Detect which cell encompasses the target text, then output its [X, Y] center coordinate. 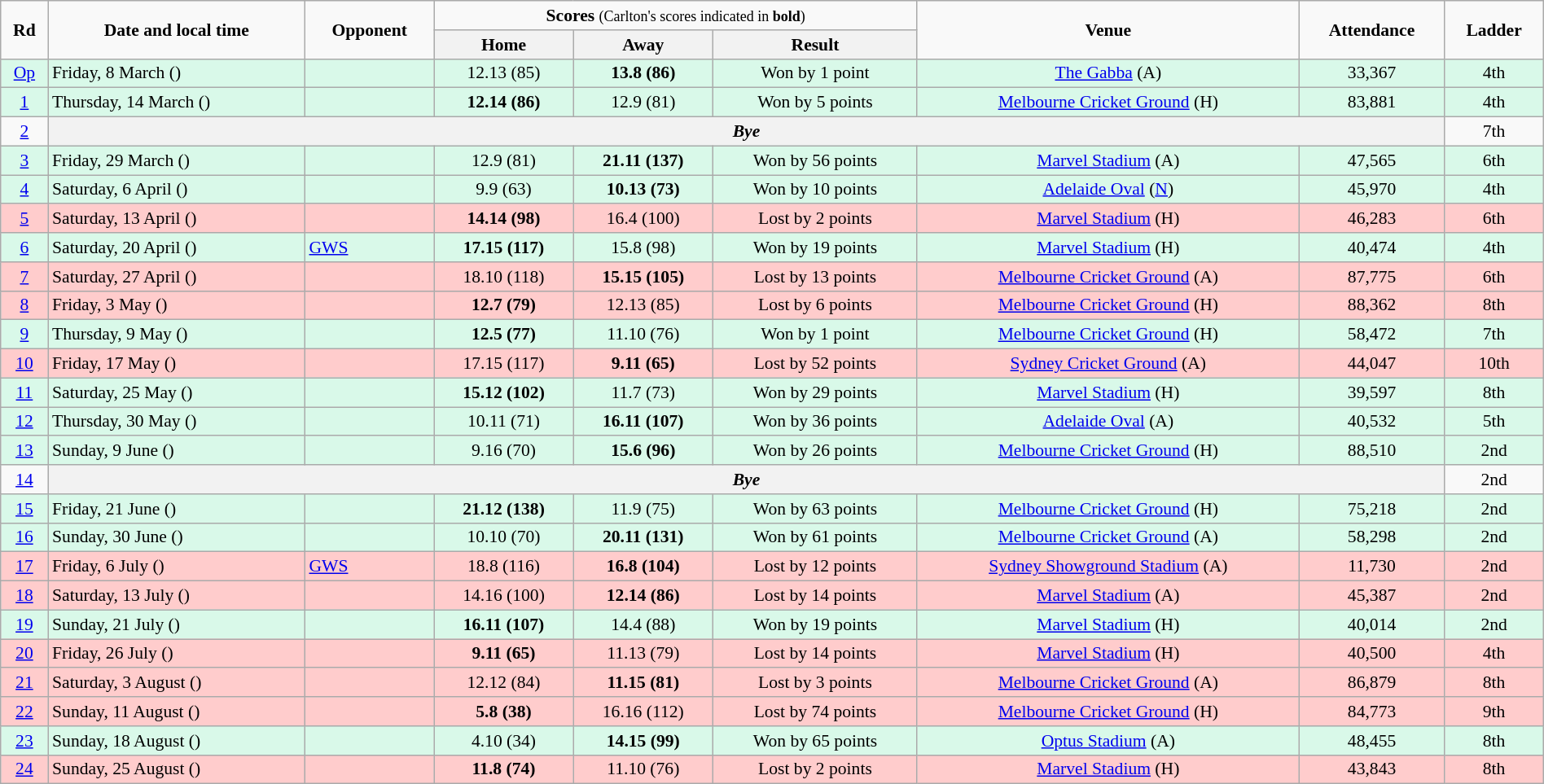
86,879 [1371, 683]
Rd [24, 29]
21.12 (138) [503, 509]
Adelaide Oval (N) [1108, 190]
14.14 (98) [503, 219]
12.7 (79) [503, 305]
Friday, 29 March () [176, 160]
Saturday, 27 April () [176, 277]
Adelaide Oval (A) [1108, 422]
Result [814, 45]
9 [24, 335]
18.10 (118) [503, 277]
Won by 61 points [814, 537]
Venue [1108, 29]
Sydney Cricket Ground (A) [1108, 364]
43,843 [1371, 769]
22 [24, 712]
11.8 (74) [503, 769]
5th [1494, 422]
12 [24, 422]
Sydney Showground Stadium (A) [1108, 567]
11.13 (79) [643, 654]
16.4 (100) [643, 219]
11,730 [1371, 567]
Friday, 8 March () [176, 73]
Saturday, 6 April () [176, 190]
Friday, 26 July () [176, 654]
Ladder [1494, 29]
14 [24, 480]
8 [24, 305]
Saturday, 13 July () [176, 596]
11.7 (73) [643, 392]
10.13 (73) [643, 190]
17 [24, 567]
12.5 (77) [503, 335]
Lost by 6 points [814, 305]
40,500 [1371, 654]
Saturday, 20 April () [176, 247]
Saturday, 25 May () [176, 392]
Sunday, 18 August () [176, 741]
14.15 (99) [643, 741]
10.11 (71) [503, 422]
24 [24, 769]
40,014 [1371, 624]
12.12 (84) [503, 683]
Won by 56 points [814, 160]
10th [1494, 364]
87,775 [1371, 277]
10 [24, 364]
58,472 [1371, 335]
Lost by 52 points [814, 364]
48,455 [1371, 741]
Sunday, 30 June () [176, 537]
75,218 [1371, 509]
3 [24, 160]
4 [24, 190]
Attendance [1371, 29]
Lost by 3 points [814, 683]
18 [24, 596]
Won by 26 points [814, 451]
45,970 [1371, 190]
Won by 5 points [814, 103]
15.6 (96) [643, 451]
19 [24, 624]
Sunday, 25 August () [176, 769]
Sunday, 9 June () [176, 451]
13 [24, 451]
18.8 (116) [503, 567]
88,510 [1371, 451]
2 [24, 132]
Won by 63 points [814, 509]
Friday, 17 May () [176, 364]
20.11 (131) [643, 537]
Lost by 13 points [814, 277]
Sunday, 21 July () [176, 624]
21.11 (137) [643, 160]
Home [503, 45]
Friday, 21 June () [176, 509]
Opponent [369, 29]
13.8 (86) [643, 73]
46,283 [1371, 219]
23 [24, 741]
45,387 [1371, 596]
Date and local time [176, 29]
Won by 10 points [814, 190]
9.9 (63) [503, 190]
Thursday, 30 May () [176, 422]
1 [24, 103]
5 [24, 219]
15.12 (102) [503, 392]
Friday, 6 July () [176, 567]
Sunday, 11 August () [176, 712]
83,881 [1371, 103]
Saturday, 3 August () [176, 683]
14.16 (100) [503, 596]
Thursday, 14 March () [176, 103]
Won by 65 points [814, 741]
Won by 29 points [814, 392]
7 [24, 277]
Lost by 12 points [814, 567]
4.10 (34) [503, 741]
Optus Stadium (A) [1108, 741]
40,474 [1371, 247]
Thursday, 9 May () [176, 335]
47,565 [1371, 160]
14.4 (88) [643, 624]
39,597 [1371, 392]
The Gabba (A) [1108, 73]
11.15 (81) [643, 683]
11.9 (75) [643, 509]
Friday, 3 May () [176, 305]
5.8 (38) [503, 712]
9.16 (70) [503, 451]
44,047 [1371, 364]
Lost by 74 points [814, 712]
15.15 (105) [643, 277]
Away [643, 45]
9th [1494, 712]
15.8 (98) [643, 247]
40,532 [1371, 422]
20 [24, 654]
10.10 (70) [503, 537]
84,773 [1371, 712]
11 [24, 392]
58,298 [1371, 537]
Scores (Carlton's scores indicated in bold) [676, 15]
21 [24, 683]
Saturday, 13 April () [176, 219]
Op [24, 73]
16 [24, 537]
33,367 [1371, 73]
16.16 (112) [643, 712]
16.8 (104) [643, 567]
15 [24, 509]
88,362 [1371, 305]
Won by 36 points [814, 422]
6 [24, 247]
